For the text-containing cell, return its midpoint in (X, Y) coordinate format. 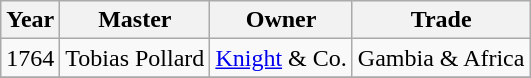
Year (30, 20)
Owner (281, 20)
Gambia & Africa (441, 58)
Knight & Co. (281, 58)
Trade (441, 20)
Tobias Pollard (135, 58)
Master (135, 20)
1764 (30, 58)
